Find where the given text appears and provide that cell's center as [X, Y] coordinate. 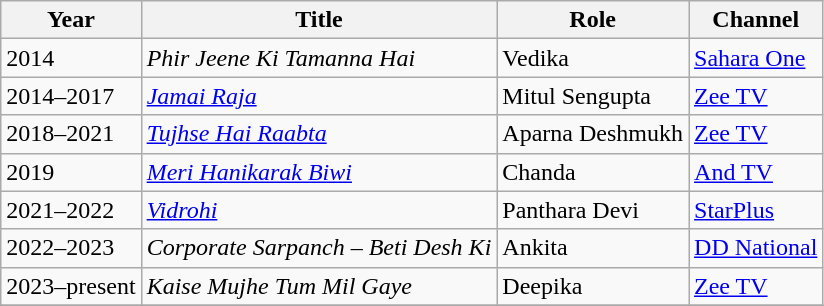
2022–2023 [71, 248]
Sahara One [756, 58]
Mitul Sengupta [593, 96]
Vedika [593, 58]
Vidrohi [319, 210]
And TV [756, 172]
Panthara Devi [593, 210]
DD National [756, 248]
2014 [71, 58]
Channel [756, 20]
Tujhse Hai Raabta [319, 134]
StarPlus [756, 210]
Chanda [593, 172]
Title [319, 20]
Phir Jeene Ki Tamanna Hai [319, 58]
2018–2021 [71, 134]
Year [71, 20]
2023–present [71, 286]
Ankita [593, 248]
2019 [71, 172]
2021–2022 [71, 210]
Meri Hanikarak Biwi [319, 172]
Corporate Sarpanch – Beti Desh Ki [319, 248]
Deepika [593, 286]
Aparna Deshmukh [593, 134]
Jamai Raja [319, 96]
2014–2017 [71, 96]
Kaise Mujhe Tum Mil Gaye [319, 286]
Role [593, 20]
